Return (X, Y) of the center of cell containing provided text 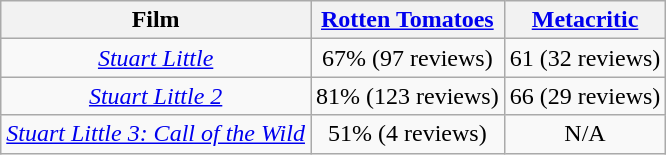
66 (29 reviews) (585, 96)
51% (4 reviews) (407, 134)
Metacritic (585, 20)
81% (123 reviews) (407, 96)
Stuart Little 2 (156, 96)
N/A (585, 134)
61 (32 reviews) (585, 58)
Rotten Tomatoes (407, 20)
Stuart Little 3: Call of the Wild (156, 134)
Film (156, 20)
67% (97 reviews) (407, 58)
Stuart Little (156, 58)
